Output the (x, y) coordinate of the center of the cell containing the given text.  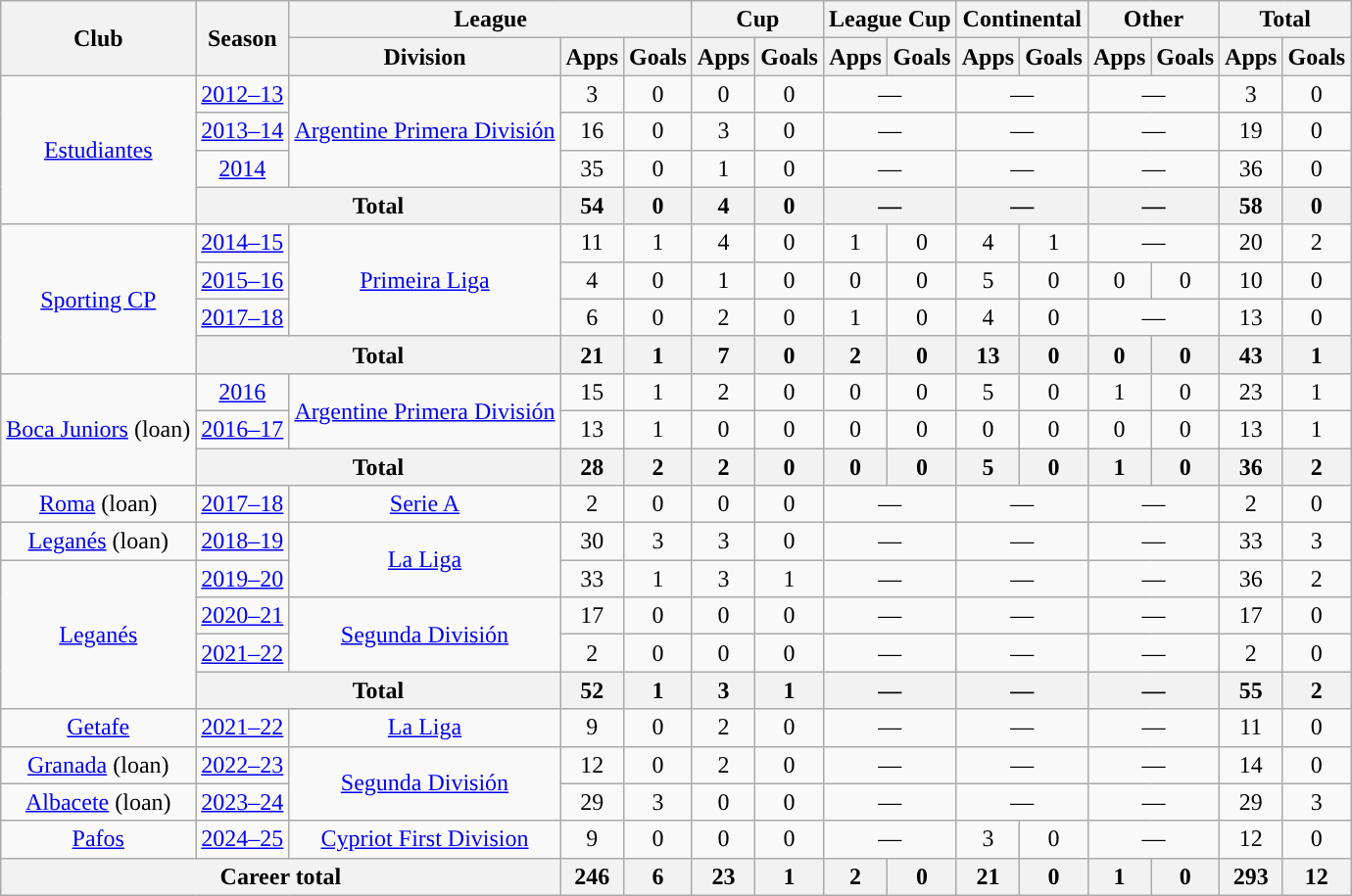
30 (592, 542)
Other (1153, 20)
16 (592, 131)
2014–15 (243, 243)
58 (1251, 206)
28 (592, 467)
League (490, 20)
2019–20 (243, 579)
Getafe (98, 728)
55 (1251, 690)
2023–24 (243, 802)
2013–14 (243, 131)
Cypriot First Division (425, 839)
Leganés (loan) (98, 542)
2024–25 (243, 839)
Boca Juniors (loan) (98, 429)
Career total (280, 876)
54 (592, 206)
35 (592, 168)
293 (1251, 876)
Cup (757, 20)
Roma (loan) (98, 504)
Division (425, 57)
20 (1251, 243)
Albacete (loan) (98, 802)
Serie A (425, 504)
52 (592, 690)
Club (98, 38)
Continental (1022, 20)
2015–16 (243, 280)
2012–13 (243, 94)
Primeira Liga (425, 280)
14 (1251, 765)
League Cup (890, 20)
Leganés (98, 635)
2016 (243, 392)
10 (1251, 280)
7 (723, 354)
43 (1251, 354)
Pafos (98, 839)
Estudiantes (98, 150)
2014 (243, 168)
246 (592, 876)
19 (1251, 131)
2016–17 (243, 429)
Granada (loan) (98, 765)
2020–21 (243, 616)
15 (592, 392)
Sporting CP (98, 299)
2018–19 (243, 542)
2022–23 (243, 765)
Season (243, 38)
